Identify which cell holds the provided text, then report its (X, Y) central coordinate. 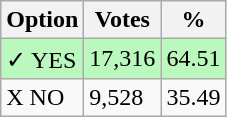
X NO (42, 97)
% (194, 20)
17,316 (122, 59)
35.49 (194, 97)
Option (42, 20)
9,528 (122, 97)
Votes (122, 20)
✓ YES (42, 59)
64.51 (194, 59)
